Find where the given text appears and provide that cell's center as [X, Y] coordinate. 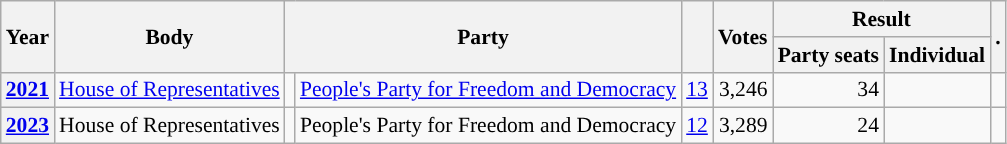
2021 [28, 90]
3,246 [743, 90]
. [998, 36]
3,289 [743, 126]
Body [170, 36]
2023 [28, 126]
13 [697, 90]
Individual [937, 55]
Result [882, 19]
Party [483, 36]
24 [828, 126]
34 [828, 90]
Year [28, 36]
Votes [743, 36]
Party seats [828, 55]
12 [697, 126]
